Return the [X, Y] coordinate for the center point of the cell that contains the specified text.  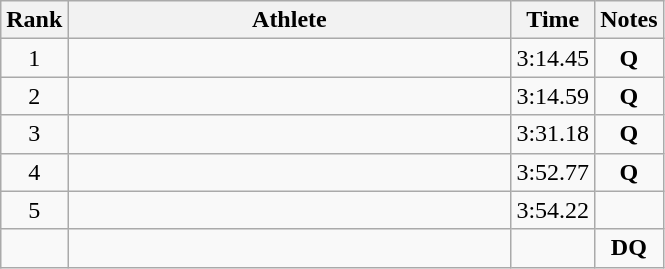
3:14.45 [553, 58]
1 [34, 58]
Time [553, 20]
3:54.22 [553, 210]
Rank [34, 20]
4 [34, 172]
5 [34, 210]
3 [34, 134]
3:52.77 [553, 172]
DQ [629, 248]
2 [34, 96]
3:31.18 [553, 134]
Athlete [290, 20]
Notes [629, 20]
3:14.59 [553, 96]
